Return the (X, Y) coordinate for the center point of the cell that contains the specified text.  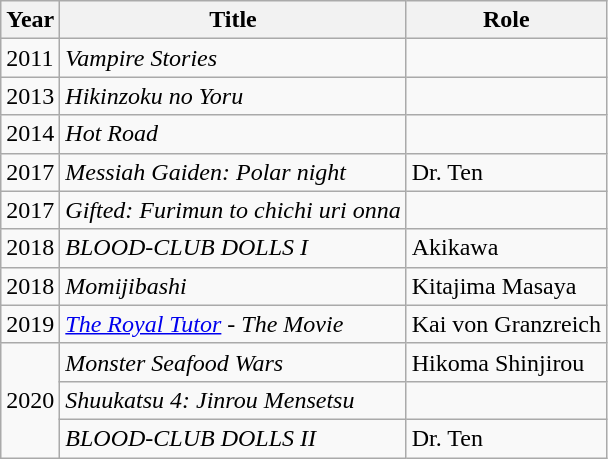
2014 (30, 134)
2013 (30, 96)
Kai von Granzreich (506, 324)
Role (506, 20)
Shuukatsu 4: Jinrou Mensetsu (233, 400)
Gifted: Furimun to chichi uri onna (233, 210)
Title (233, 20)
The Royal Tutor - The Movie (233, 324)
Akikawa (506, 248)
Momijibashi (233, 286)
2011 (30, 58)
Monster Seafood Wars (233, 362)
BLOOD-CLUB DOLLS II (233, 438)
Year (30, 20)
Hot Road (233, 134)
2020 (30, 400)
Hikoma Shinjirou (506, 362)
Messiah Gaiden: Polar night (233, 172)
Hikinzoku no Yoru (233, 96)
Kitajima Masaya (506, 286)
2019 (30, 324)
BLOOD-CLUB DOLLS I (233, 248)
Vampire Stories (233, 58)
